Output the (x, y) coordinate of the center of the cell containing the given text.  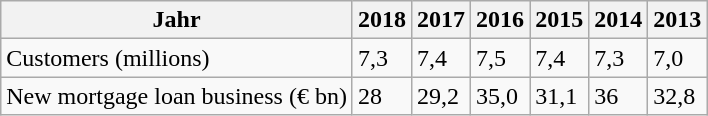
2014 (618, 20)
2013 (678, 20)
2017 (440, 20)
Customers (millions) (177, 58)
31,1 (560, 96)
35,0 (500, 96)
36 (618, 96)
7,0 (678, 58)
2018 (382, 20)
New mortgage loan business (€ bn) (177, 96)
2015 (560, 20)
Jahr (177, 20)
7,5 (500, 58)
32,8 (678, 96)
28 (382, 96)
2016 (500, 20)
29,2 (440, 96)
